Find where the given text appears and provide that cell's center as [X, Y] coordinate. 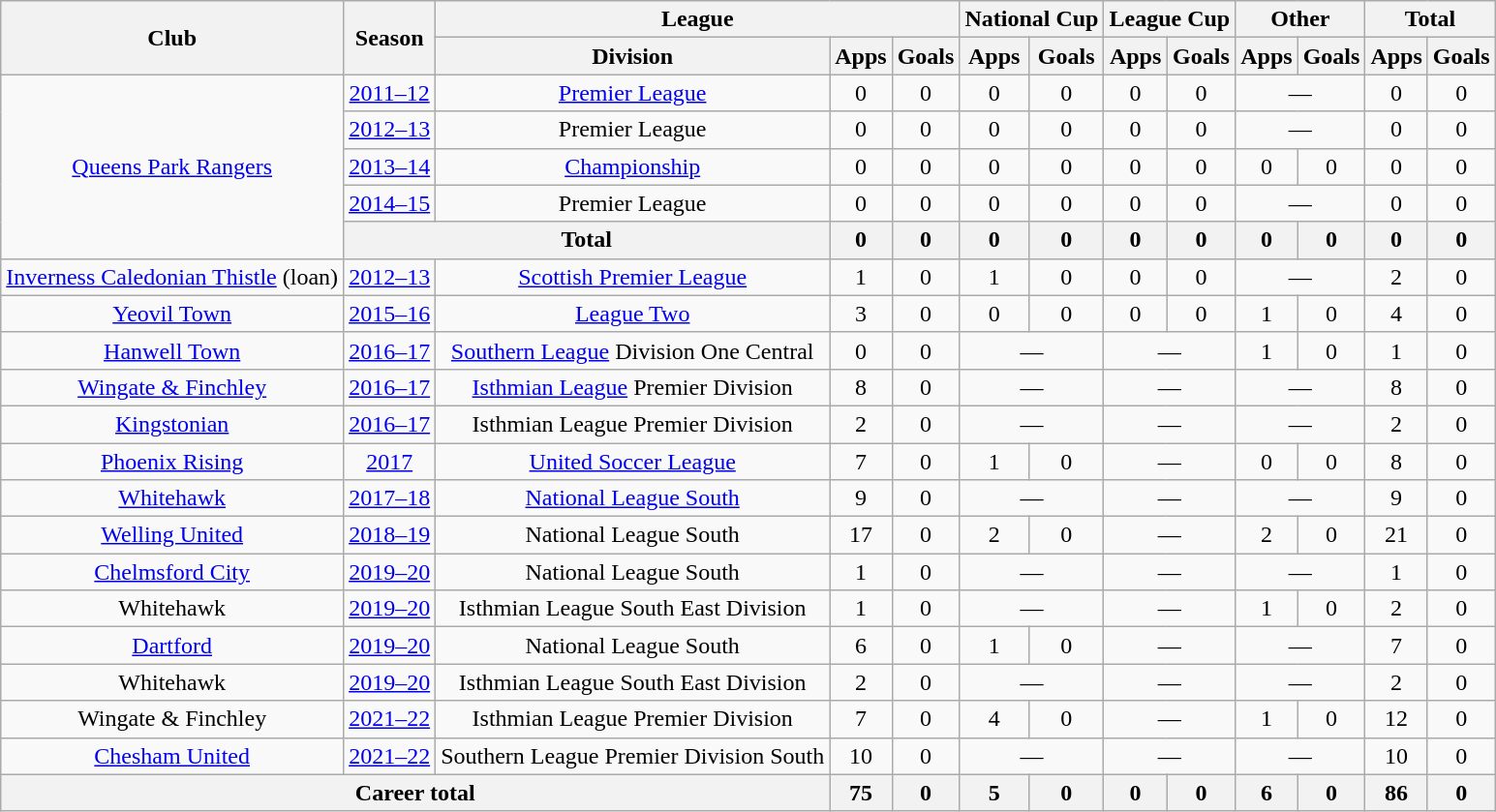
Season [389, 38]
Phoenix Rising [172, 462]
Chelmsford City [172, 572]
5 [994, 793]
2017 [389, 462]
Welling United [172, 535]
Dartford [172, 646]
National Cup [1032, 19]
Scottish Premier League [633, 277]
3 [861, 314]
2018–19 [389, 535]
2013–14 [389, 166]
League Cup [1170, 19]
2017–18 [389, 498]
Club [172, 38]
Southern League Division One Central [633, 350]
Yeovil Town [172, 314]
Southern League Premier Division South [633, 756]
Kingstonian [172, 424]
Inverness Caledonian Thistle (loan) [172, 277]
17 [861, 535]
Queens Park Rangers [172, 166]
Career total [415, 793]
2011–12 [389, 93]
2015–16 [389, 314]
12 [1396, 719]
Hanwell Town [172, 350]
86 [1396, 793]
League Two [633, 314]
United Soccer League [633, 462]
Championship [633, 166]
21 [1396, 535]
Division [633, 56]
Chesham United [172, 756]
Other [1300, 19]
75 [861, 793]
League [697, 19]
2014–15 [389, 203]
